From the cell containing the given text, extract its center point as (x, y) coordinate. 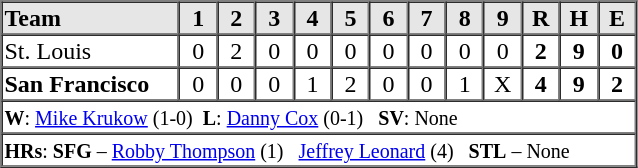
R (541, 18)
8 (465, 18)
7 (427, 18)
6 (388, 18)
E (617, 18)
HRs: SFG – Robby Thompson (1) Jeffrey Leonard (4) STL – None (319, 150)
San Francisco (91, 84)
St. Louis (91, 50)
Team (91, 18)
X (503, 84)
5 (350, 18)
H (579, 18)
3 (274, 18)
W: Mike Krukow (1-0) L: Danny Cox (0-1) SV: None (319, 116)
